Scan for the cell matching the given text and deliver its (X, Y) coordinate at center. 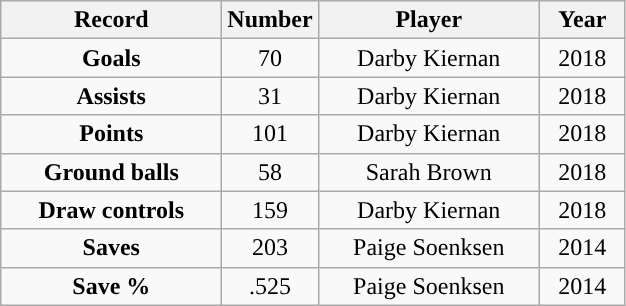
203 (270, 248)
Record (112, 20)
Player (428, 20)
Number (270, 20)
101 (270, 134)
Save % (112, 286)
Points (112, 134)
Year (582, 20)
70 (270, 58)
Ground balls (112, 172)
Goals (112, 58)
Assists (112, 96)
Saves (112, 248)
Draw controls (112, 210)
159 (270, 210)
58 (270, 172)
31 (270, 96)
Sarah Brown (428, 172)
.525 (270, 286)
